Locate the cell with the specified text and output its [x, y] center coordinate. 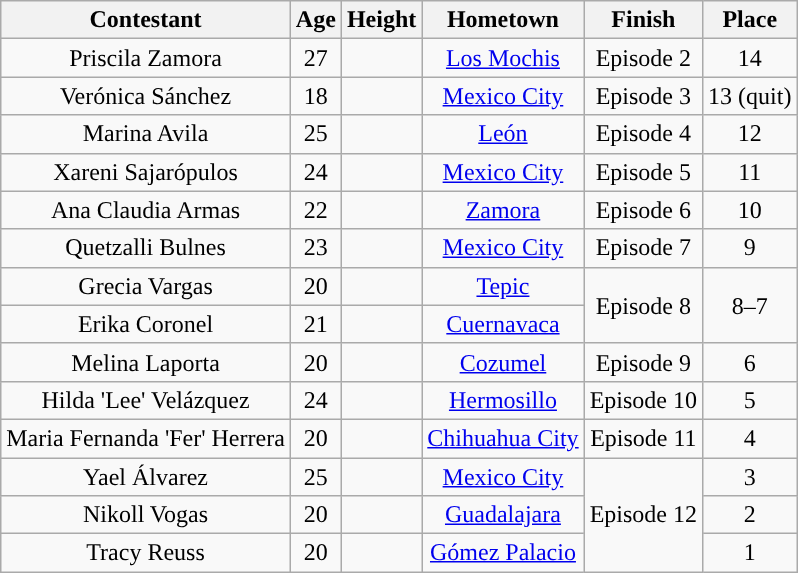
2 [750, 515]
Height [381, 20]
Finish [643, 20]
Episode 10 [643, 400]
Nikoll Vogas [146, 515]
13 (quit) [750, 96]
8–7 [750, 305]
Grecia Vargas [146, 286]
Tepic [503, 286]
Place [750, 20]
Hilda 'Lee' Velázquez [146, 400]
4 [750, 438]
Melina Laporta [146, 362]
5 [750, 400]
Episode 9 [643, 362]
Episode 3 [643, 96]
Episode 12 [643, 515]
Cuernavaca [503, 324]
14 [750, 58]
6 [750, 362]
Contestant [146, 20]
Verónica Sánchez [146, 96]
23 [316, 248]
1 [750, 553]
12 [750, 134]
Tracy Reuss [146, 553]
Hermosillo [503, 400]
Yael Álvarez [146, 477]
Quetzalli Bulnes [146, 248]
Maria Fernanda 'Fer' Herrera [146, 438]
Erika Coronel [146, 324]
27 [316, 58]
Priscila Zamora [146, 58]
Age [316, 20]
Gómez Palacio [503, 553]
Hometown [503, 20]
9 [750, 248]
21 [316, 324]
Episode 7 [643, 248]
Marina Avila [146, 134]
11 [750, 172]
Guadalajara [503, 515]
Episode 8 [643, 305]
Episode 6 [643, 210]
Episode 5 [643, 172]
Chihuahua City [503, 438]
3 [750, 477]
10 [750, 210]
22 [316, 210]
León [503, 134]
Episode 11 [643, 438]
Episode 2 [643, 58]
18 [316, 96]
Episode 4 [643, 134]
Xareni Sajarópulos [146, 172]
Los Mochis [503, 58]
Zamora [503, 210]
Cozumel [503, 362]
Ana Claudia Armas [146, 210]
